Determine the (X, Y) coordinate at the center of the cell enclosing the given text.  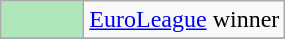
EuroLeague winner (184, 20)
